For the text-containing cell, return its midpoint in (X, Y) coordinate format. 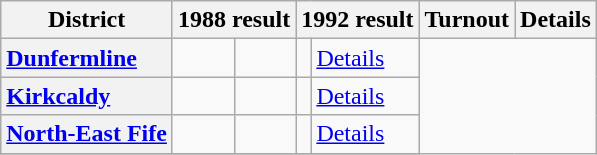
District (87, 20)
Turnout (467, 20)
1992 result (358, 20)
1988 result (234, 20)
Dunfermline (87, 58)
Kirkcaldy (87, 96)
North-East Fife (87, 134)
